From the cell containing the given text, extract its center point as [X, Y] coordinate. 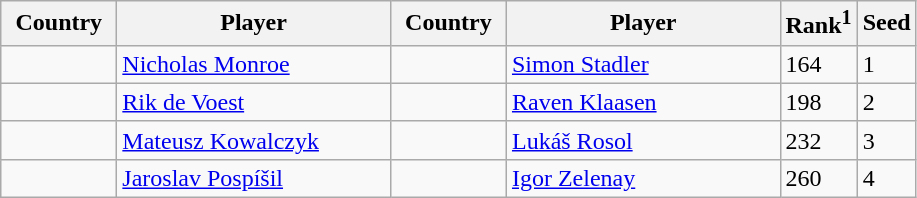
1 [886, 64]
Rik de Voest [254, 102]
Lukáš Rosol [643, 140]
198 [818, 102]
Mateusz Kowalczyk [254, 140]
Simon Stadler [643, 64]
Raven Klaasen [643, 102]
2 [886, 102]
3 [886, 140]
Jaroslav Pospíšil [254, 178]
4 [886, 178]
Rank1 [818, 24]
Nicholas Monroe [254, 64]
260 [818, 178]
Seed [886, 24]
Igor Zelenay [643, 178]
232 [818, 140]
164 [818, 64]
